Provide the [x, y] coordinate of the cell's center where the given text is located.  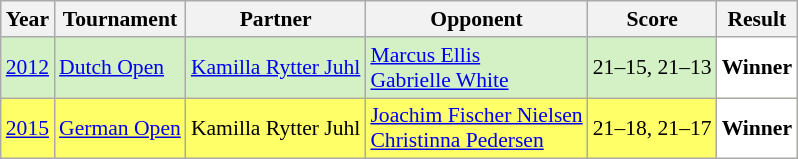
Opponent [476, 19]
Partner [276, 19]
Tournament [120, 19]
Marcus Ellis Gabrielle White [476, 68]
Year [28, 19]
Result [758, 19]
2015 [28, 128]
Joachim Fischer Nielsen Christinna Pedersen [476, 128]
German Open [120, 128]
21–15, 21–13 [652, 68]
Dutch Open [120, 68]
21–18, 21–17 [652, 128]
2012 [28, 68]
Score [652, 19]
